Return the [x, y] coordinate for the center point of the cell that contains the specified text.  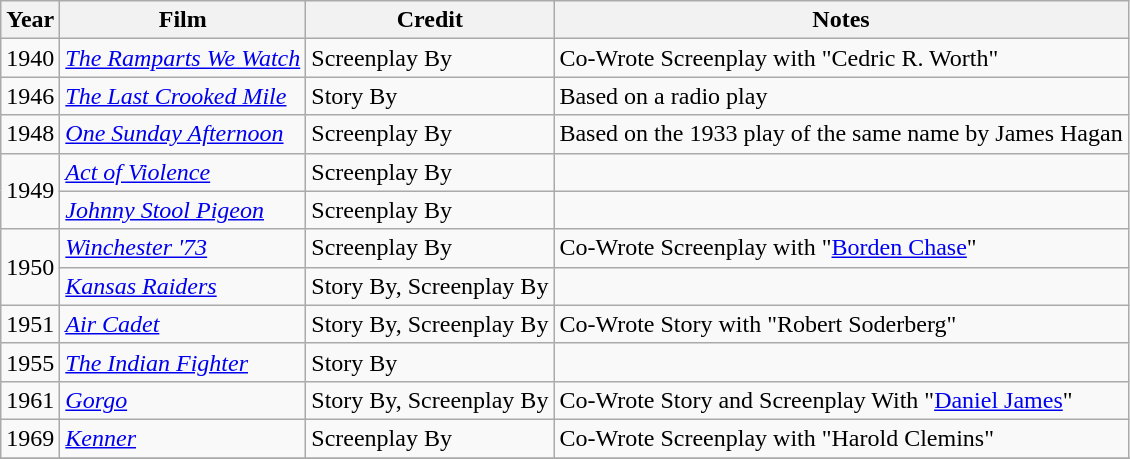
Credit [430, 20]
Winchester '73 [183, 248]
The Last Crooked Mile [183, 96]
Air Cadet [183, 324]
Act of Violence [183, 172]
1948 [30, 134]
1951 [30, 324]
Notes [841, 20]
1955 [30, 362]
Kenner [183, 438]
Co-Wrote Screenplay with "Borden Chase" [841, 248]
1961 [30, 400]
Gorgo [183, 400]
1949 [30, 191]
1950 [30, 267]
Based on the 1933 play of the same name by James Hagan [841, 134]
Based on a radio play [841, 96]
Co-Wrote Story and Screenplay With "Daniel James" [841, 400]
1940 [30, 58]
Co-Wrote Screenplay with "Harold Clemins" [841, 438]
1946 [30, 96]
The Indian Fighter [183, 362]
Kansas Raiders [183, 286]
Year [30, 20]
The Ramparts We Watch [183, 58]
1969 [30, 438]
Johnny Stool Pigeon [183, 210]
One Sunday Afternoon [183, 134]
Co-Wrote Screenplay with "Cedric R. Worth" [841, 58]
Co-Wrote Story with "Robert Soderberg" [841, 324]
Film [183, 20]
